Output the [X, Y] coordinate of the center of the cell containing the given text.  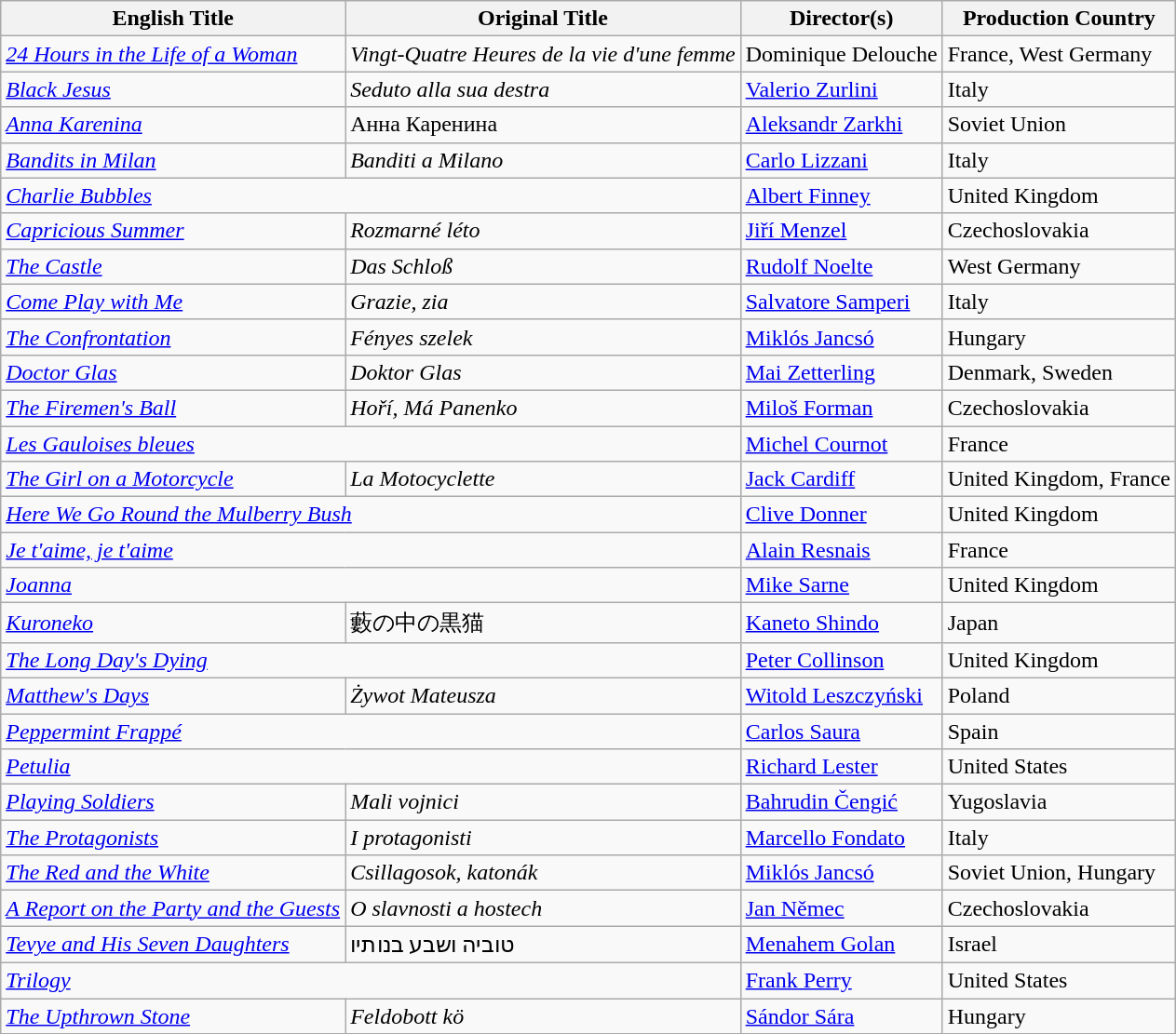
Japan [1059, 624]
Director(s) [842, 19]
Matthew's Days [173, 695]
Carlos Saura [842, 731]
Vingt-Quatre Heures de la vie d'une femme [544, 54]
The Upthrown Stone [173, 1015]
Hoří, Má Panenko [544, 408]
Grazie, zia [544, 302]
West Germany [1059, 266]
La Motocyclette [544, 479]
The Firemen's Ball [173, 408]
Joanna [371, 585]
Jack Cardiff [842, 479]
The Confrontation [173, 337]
The Protagonists [173, 838]
Soviet Union [1059, 125]
Black Jesus [173, 89]
I protagonisti [544, 838]
Frank Perry [842, 980]
Marcello Fondato [842, 838]
Valerio Zurlini [842, 89]
Witold Leszczyński [842, 695]
Fényes szelek [544, 337]
Анна Каренина [544, 125]
Poland [1059, 695]
Sándor Sára [842, 1015]
Bahrudin Čengić [842, 802]
Carlo Lizzani [842, 160]
Csillagosok, katonák [544, 873]
The Red and the White [173, 873]
The Girl on a Motorcycle [173, 479]
English Title [173, 19]
Tevye and His Seven Daughters [173, 945]
Clive Donner [842, 515]
Trilogy [371, 980]
Michel Cournot [842, 444]
Original Title [544, 19]
Israel [1059, 945]
Peppermint Frappé [371, 731]
United Kingdom, France [1059, 479]
Doctor Glas [173, 372]
Production Country [1059, 19]
24 Hours in the Life of a Woman [173, 54]
Rozmarné léto [544, 231]
Rudolf Noelte [842, 266]
Das Schloß [544, 266]
Soviet Union, Hungary [1059, 873]
Je t'aime, je t'aime [371, 550]
Mali vojnici [544, 802]
Playing Soldiers [173, 802]
Denmark, Sweden [1059, 372]
The Long Day's Dying [371, 660]
Petulia [371, 767]
Żywot Mateusza [544, 695]
Jan Němec [842, 908]
טוביה ושבע בנותיו [544, 945]
Richard Lester [842, 767]
Kuroneko [173, 624]
Peter Collinson [842, 660]
藪の中の黒猫 [544, 624]
France, West Germany [1059, 54]
Salvatore Samperi [842, 302]
Here We Go Round the Mulberry Bush [371, 515]
Banditi a Milano [544, 160]
Jiří Menzel [842, 231]
A Report on the Party and the Guests [173, 908]
Aleksandr Zarkhi [842, 125]
Les Gauloises bleues [371, 444]
Kaneto Shindo [842, 624]
Spain [1059, 731]
Feldobott kö [544, 1015]
The Castle [173, 266]
Yugoslavia [1059, 802]
Mike Sarne [842, 585]
Miloš Forman [842, 408]
Bandits in Milan [173, 160]
Doktor Glas [544, 372]
O slavnosti a hostech [544, 908]
Dominique Delouche [842, 54]
Come Play with Me [173, 302]
Anna Karenina [173, 125]
Capricious Summer [173, 231]
Menahem Golan [842, 945]
Alain Resnais [842, 550]
Charlie Bubbles [371, 195]
Seduto alla sua destra [544, 89]
Albert Finney [842, 195]
Mai Zetterling [842, 372]
